From the cell containing the given text, extract its center point as (x, y) coordinate. 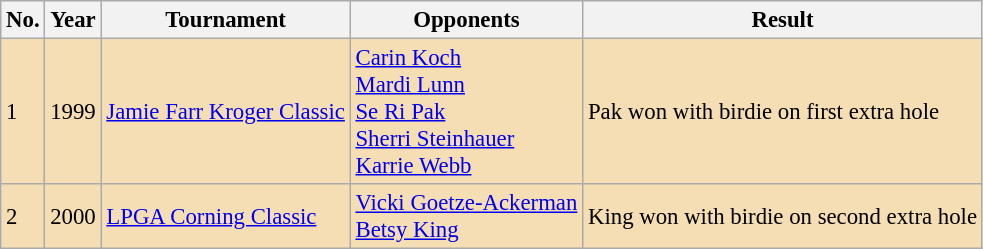
Pak won with birdie on first extra hole (783, 112)
Result (783, 20)
Opponents (466, 20)
1999 (73, 112)
1 (23, 112)
Carin Koch Mardi Lunn Se Ri Pak Sherri Steinhauer Karrie Webb (466, 112)
Tournament (226, 20)
2000 (73, 216)
No. (23, 20)
2 (23, 216)
LPGA Corning Classic (226, 216)
King won with birdie on second extra hole (783, 216)
Vicki Goetze-Ackerman Betsy King (466, 216)
Year (73, 20)
Jamie Farr Kroger Classic (226, 112)
